Pinpoint the cell where the given text exists, returning its (x, y) midpoint coordinate. 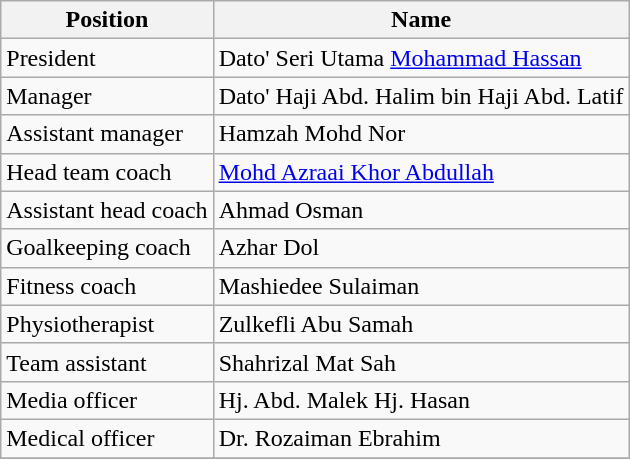
Goalkeeping coach (107, 248)
Hamzah Mohd Nor (421, 134)
Hj. Abd. Malek Hj. Hasan (421, 400)
Dr. Rozaiman Ebrahim (421, 438)
Position (107, 20)
Azhar Dol (421, 248)
Head team coach (107, 172)
Dato' Seri Utama Mohammad Hassan (421, 58)
Mohd Azraai Khor Abdullah (421, 172)
Assistant head coach (107, 210)
Physiotherapist (107, 324)
Name (421, 20)
Ahmad Osman (421, 210)
Media officer (107, 400)
Fitness coach (107, 286)
Medical officer (107, 438)
Mashiedee Sulaiman (421, 286)
Dato' Haji Abd. Halim bin Haji Abd. Latif (421, 96)
Manager (107, 96)
Shahrizal Mat Sah (421, 362)
Team assistant (107, 362)
Assistant manager (107, 134)
President (107, 58)
Zulkefli Abu Samah (421, 324)
